Search for the cell housing the specified text and yield its [X, Y] center coordinate. 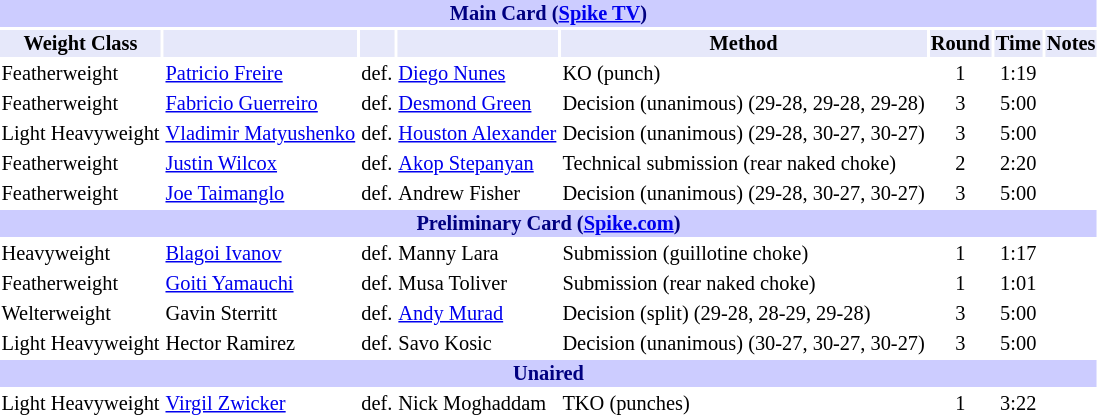
Houston Alexander [478, 134]
Time [1018, 44]
Submission (rear naked choke) [744, 284]
Manny Lara [478, 254]
2 [960, 164]
1:17 [1018, 254]
Blagoi Ivanov [260, 254]
Method [744, 44]
Andy Murad [478, 314]
Patricio Freire [260, 74]
Fabricio Guerreiro [260, 104]
Technical submission (rear naked choke) [744, 164]
1:01 [1018, 284]
Decision (unanimous) (30-27, 30-27, 30-27) [744, 344]
1:19 [1018, 74]
Notes [1071, 44]
Hector Ramirez [260, 344]
Main Card (Spike TV) [548, 14]
Welterweight [80, 314]
Andrew Fisher [478, 194]
Vladimir Matyushenko [260, 134]
Musa Toliver [478, 284]
Savo Kosic [478, 344]
Decision (split) (29-28, 28-29, 29-28) [744, 314]
Decision (unanimous) (29-28, 29-28, 29-28) [744, 104]
Diego Nunes [478, 74]
Akop Stepanyan [478, 164]
Weight Class [80, 44]
2:20 [1018, 164]
Preliminary Card (Spike.com) [548, 224]
Desmond Green [478, 104]
Goiti Yamauchi [260, 284]
Justin Wilcox [260, 164]
Heavyweight [80, 254]
KO (punch) [744, 74]
Gavin Sterritt [260, 314]
Submission (guillotine choke) [744, 254]
Round [960, 44]
Joe Taimanglo [260, 194]
Unaired [548, 374]
